Provide the [X, Y] coordinate of the cell's center where the given text is located.  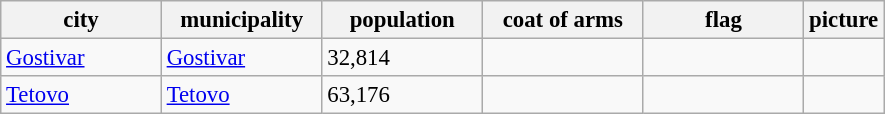
picture [844, 20]
municipality [242, 20]
32,814 [402, 58]
63,176 [402, 95]
population [402, 20]
city [82, 20]
coat of arms [564, 20]
flag [724, 20]
